For the text-containing cell, return its midpoint in [X, Y] coordinate format. 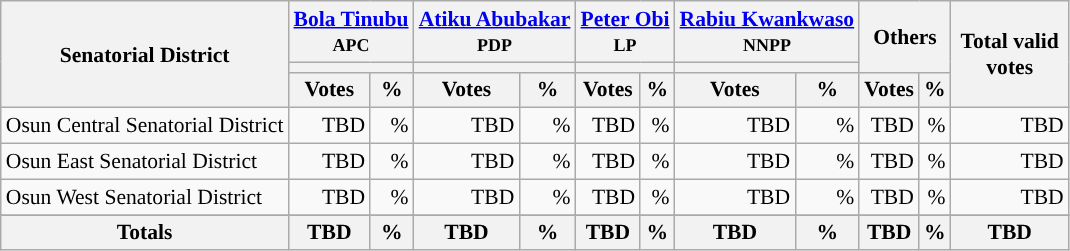
Total valid votes [1010, 54]
Bola TinubuAPC [350, 32]
Atiku AbubakarPDP [495, 32]
Osun Central Senatorial District [145, 126]
Osun West Senatorial District [145, 197]
Totals [145, 233]
Osun East Senatorial District [145, 162]
Peter ObiLP [626, 32]
Others [904, 36]
Senatorial District [145, 54]
Rabiu KwankwasoNNPP [768, 32]
